Detect which cell encompasses the target text, then output its [X, Y] center coordinate. 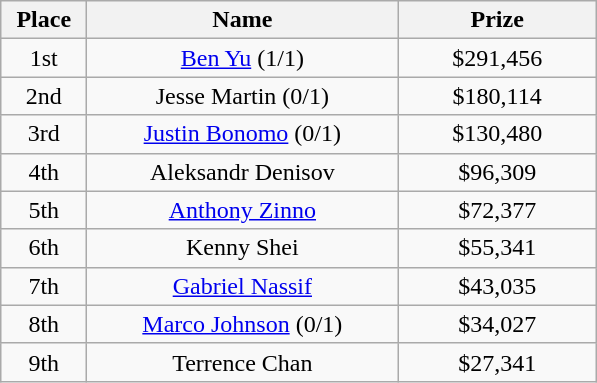
7th [44, 286]
Prize [498, 20]
Gabriel Nassif [242, 286]
Place [44, 20]
3rd [44, 134]
9th [44, 362]
$72,377 [498, 210]
Name [242, 20]
Aleksandr Denisov [242, 172]
Kenny Shei [242, 248]
$27,341 [498, 362]
4th [44, 172]
8th [44, 324]
$34,027 [498, 324]
6th [44, 248]
Justin Bonomo (0/1) [242, 134]
Terrence Chan [242, 362]
$96,309 [498, 172]
$180,114 [498, 96]
$55,341 [498, 248]
Anthony Zinno [242, 210]
5th [44, 210]
1st [44, 58]
2nd [44, 96]
Jesse Martin (0/1) [242, 96]
Marco Johnson (0/1) [242, 324]
$291,456 [498, 58]
$43,035 [498, 286]
$130,480 [498, 134]
Ben Yu (1/1) [242, 58]
